Determine the (x, y) coordinate at the center of the cell enclosing the given text.  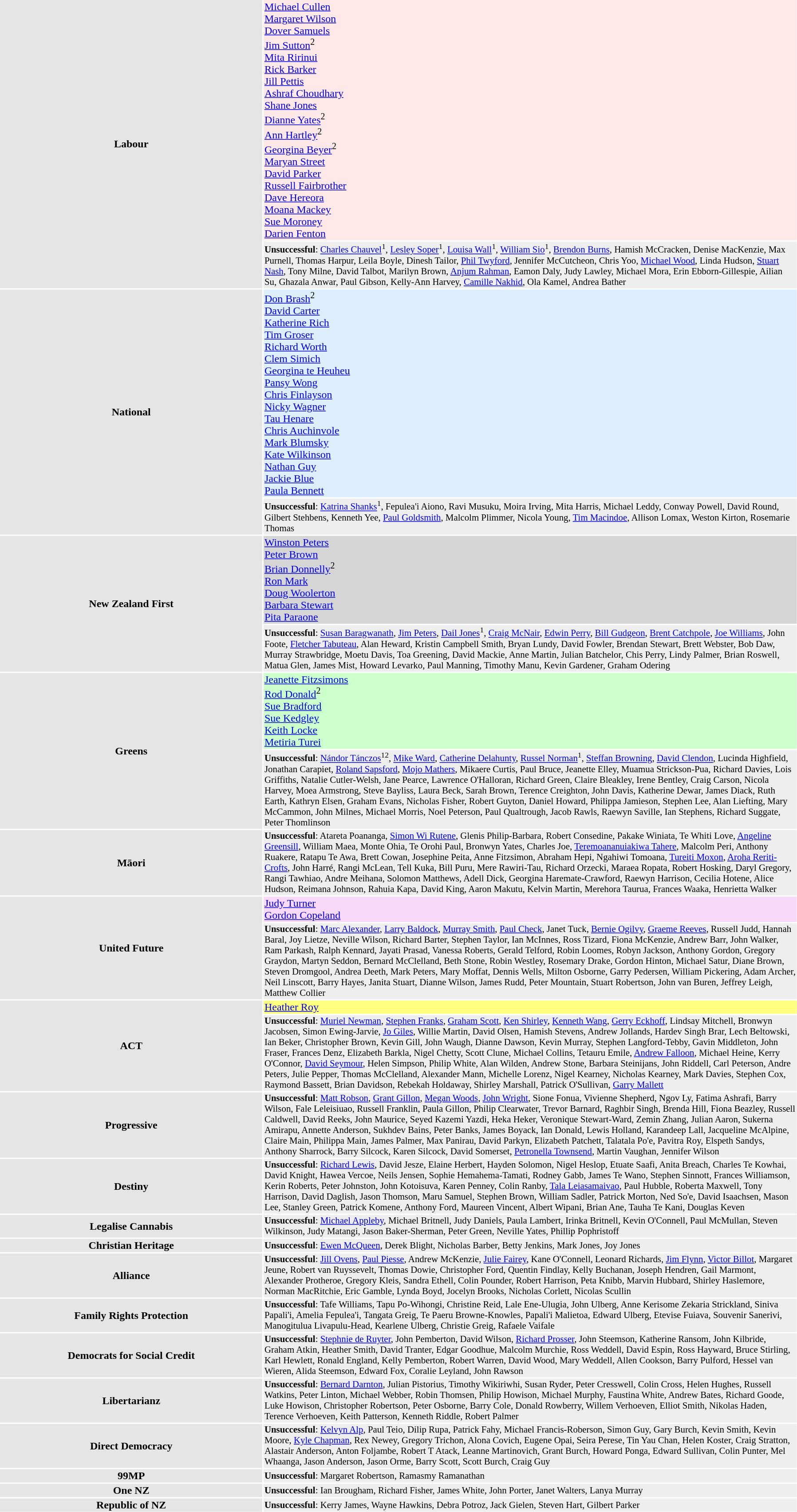
Alliance (131, 1275)
ACT (131, 1046)
Family Rights Protection (131, 1315)
New Zealand First (131, 604)
Unsuccessful: Margaret Robertson, Ramasmy Ramanathan (530, 1476)
Judy TurnerGordon Copeland (530, 909)
Democrats for Social Credit (131, 1355)
Unsuccessful: Ewen McQueen, Derek Blight, Nicholas Barber, Betty Jenkins, Mark Jones, Joy Jones (530, 1245)
Jeanette FitzsimonsRod Donald2Sue BradfordSue KedgleyKeith LockeMetiria Turei (530, 711)
Libertarianz (131, 1401)
Legalise Cannabis (131, 1226)
Winston PetersPeter BrownBrian Donnelly2Ron MarkDoug WoolertonBarbara StewartPita Paraone (530, 580)
Unsuccessful: Ian Brougham, Richard Fisher, James White, John Porter, Janet Walters, Lanya Murray (530, 1490)
United Future (131, 948)
Unsuccessful: Kerry James, Wayne Hawkins, Debra Potroz, Jack Gielen, Steven Hart, Gilbert Parker (530, 1505)
National (131, 412)
One NZ (131, 1490)
Direct Democracy (131, 1446)
Progressive (131, 1125)
Māori (131, 863)
Destiny (131, 1186)
Republic of NZ (131, 1505)
Labour (131, 144)
Heather Roy (530, 1007)
Greens (131, 751)
Christian Heritage (131, 1245)
99MP (131, 1476)
